Output the [X, Y] coordinate of the center of the cell containing the given text.  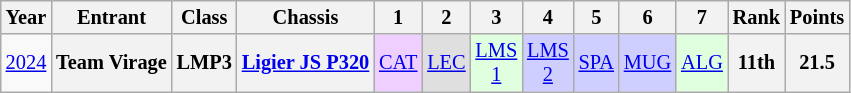
Class [204, 17]
Ligier JS P320 [306, 63]
4 [548, 17]
3 [497, 17]
2 [446, 17]
MUG [648, 63]
2024 [26, 63]
11th [756, 63]
Team Virage [111, 63]
LMS2 [548, 63]
CAT [398, 63]
ALG [702, 63]
6 [648, 17]
Chassis [306, 17]
LMP3 [204, 63]
7 [702, 17]
LMS1 [497, 63]
SPA [596, 63]
LEC [446, 63]
Entrant [111, 17]
1 [398, 17]
Rank [756, 17]
Points [817, 17]
5 [596, 17]
Year [26, 17]
21.5 [817, 63]
